Detect which cell encompasses the target text, then output its (x, y) center coordinate. 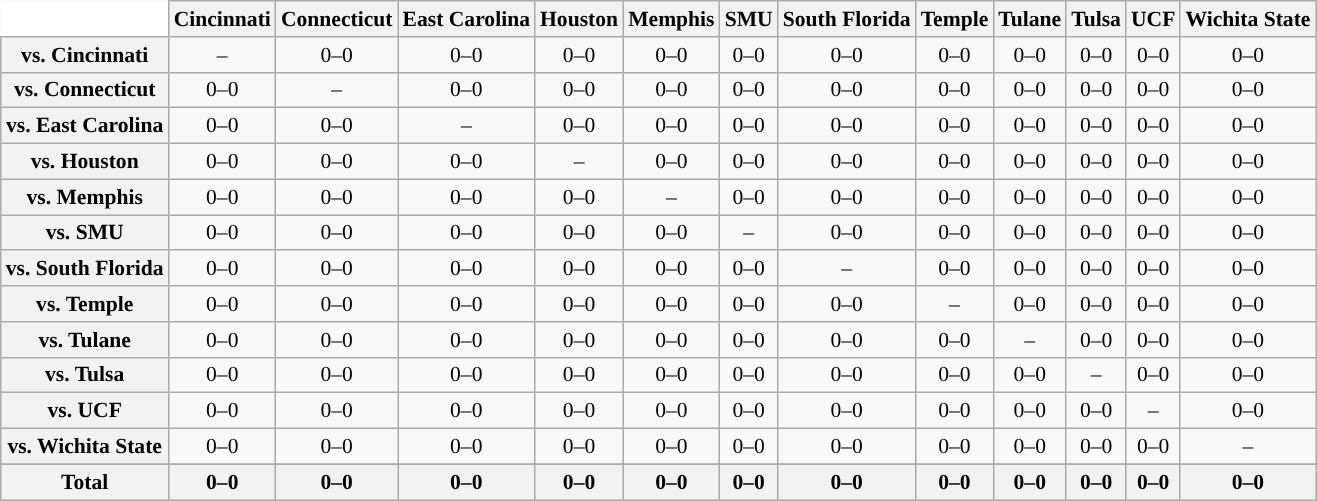
vs. Connecticut (85, 90)
Tulane (1030, 19)
vs. Tulsa (85, 375)
vs. Cincinnati (85, 55)
SMU (749, 19)
Memphis (671, 19)
Connecticut (337, 19)
South Florida (847, 19)
vs. UCF (85, 411)
Wichita State (1248, 19)
vs. East Carolina (85, 126)
East Carolina (466, 19)
Tulsa (1096, 19)
Total (85, 482)
vs. Tulane (85, 340)
Cincinnati (222, 19)
vs. Houston (85, 162)
Temple (955, 19)
vs. SMU (85, 233)
vs. Memphis (85, 197)
vs. Temple (85, 304)
Houston (579, 19)
UCF (1153, 19)
vs. South Florida (85, 269)
vs. Wichita State (85, 447)
